Determine the [x, y] coordinate at the center of the cell enclosing the given text.  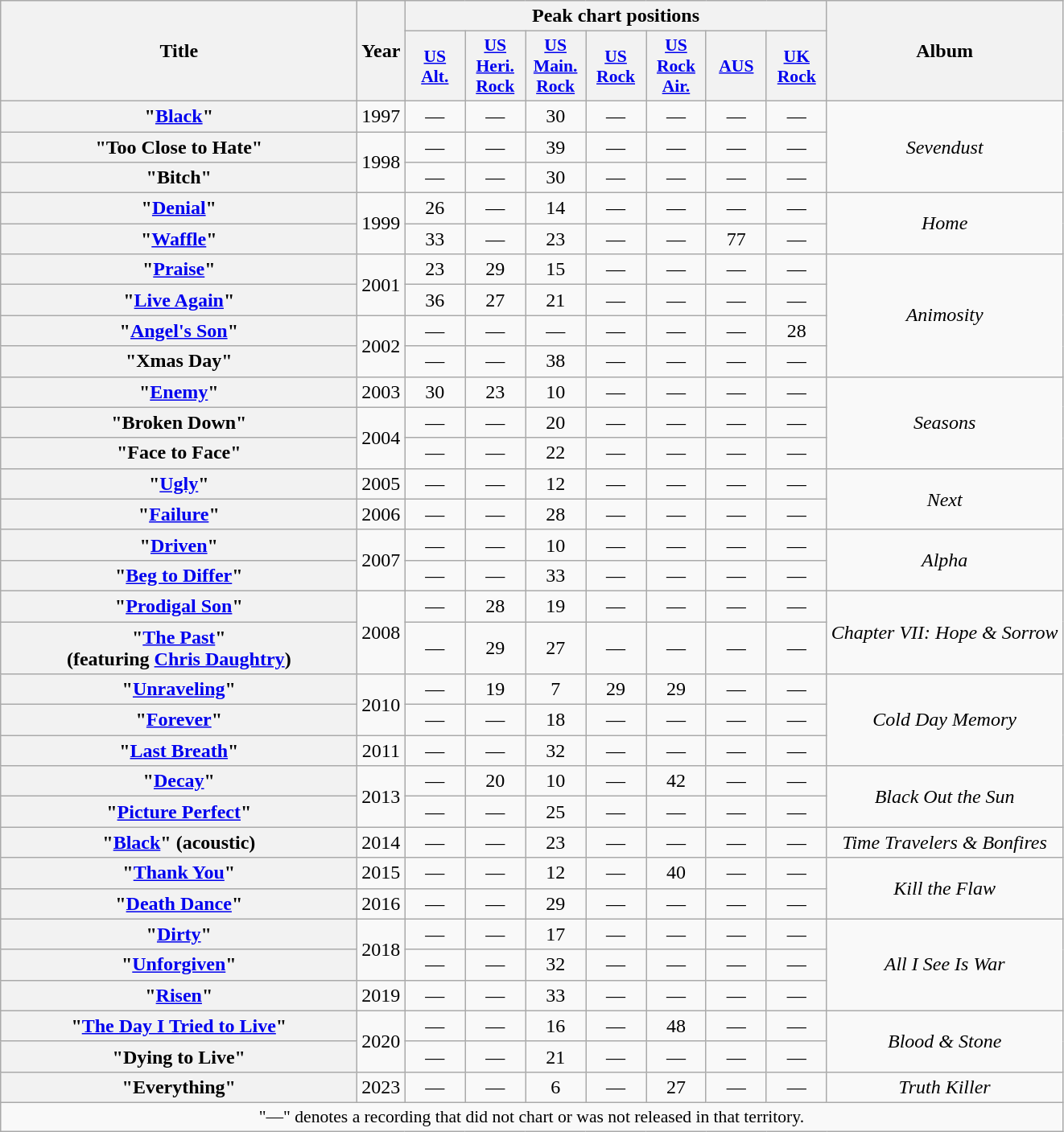
6 [555, 1087]
"Black" [179, 116]
Alpha [945, 560]
"—" denotes a recording that did not chart or was not released in that territory. [531, 1117]
14 [555, 208]
39 [555, 147]
Seasons [945, 422]
1999 [381, 224]
"Bitch" [179, 178]
2005 [381, 484]
USRock [617, 66]
"Unraveling" [179, 689]
"Beg to Differ" [179, 575]
Year [381, 51]
"Enemy" [179, 392]
USRockAir. [676, 66]
"The Day I Tried to Live" [179, 1026]
"Dying to Live" [179, 1056]
Chapter VII: Hope & Sorrow [945, 632]
48 [676, 1026]
AUS [736, 66]
2004 [381, 438]
Peak chart positions [616, 16]
Home [945, 224]
40 [676, 873]
2010 [381, 705]
"Decay" [179, 781]
"Last Breath" [179, 751]
2002 [381, 346]
"Failure" [179, 514]
2008 [381, 632]
"Angel's Son" [179, 331]
2001 [381, 285]
Kill the Flaw [945, 888]
2018 [381, 949]
22 [555, 453]
18 [555, 720]
"Risen" [179, 995]
"Black" (acoustic) [179, 842]
25 [555, 812]
"Ugly" [179, 484]
36 [435, 300]
2015 [381, 873]
1998 [381, 163]
Sevendust [945, 146]
2006 [381, 514]
"Xmas Day" [179, 361]
15 [555, 270]
"Prodigal Son" [179, 606]
Animosity [945, 315]
16 [555, 1026]
Next [945, 499]
1997 [381, 116]
Title [179, 51]
2011 [381, 751]
2014 [381, 842]
USAlt. [435, 66]
"Praise" [179, 270]
"Unforgiven" [179, 965]
"Face to Face" [179, 453]
"Forever" [179, 720]
"Live Again" [179, 300]
2007 [381, 560]
All I See Is War [945, 965]
Black Out the Sun [945, 797]
Time Travelers & Bonfires [945, 842]
77 [736, 239]
Album [945, 51]
2013 [381, 797]
"Dirty" [179, 934]
Cold Day Memory [945, 720]
26 [435, 208]
42 [676, 781]
"Thank You" [179, 873]
2016 [381, 904]
"Driven" [179, 545]
"The Past"(featuring Chris Daughtry) [179, 647]
"Denial" [179, 208]
USMain.Rock [555, 66]
17 [555, 934]
7 [555, 689]
2023 [381, 1087]
USHeri.Rock [496, 66]
"Waffle" [179, 239]
38 [555, 361]
"Death Dance" [179, 904]
2020 [381, 1041]
"Everything" [179, 1087]
UKRock [797, 66]
Blood & Stone [945, 1041]
2019 [381, 995]
Truth Killer [945, 1087]
"Picture Perfect" [179, 812]
2003 [381, 392]
"Broken Down" [179, 422]
"Too Close to Hate" [179, 147]
